Pinpoint the cell where the given text exists, returning its (x, y) midpoint coordinate. 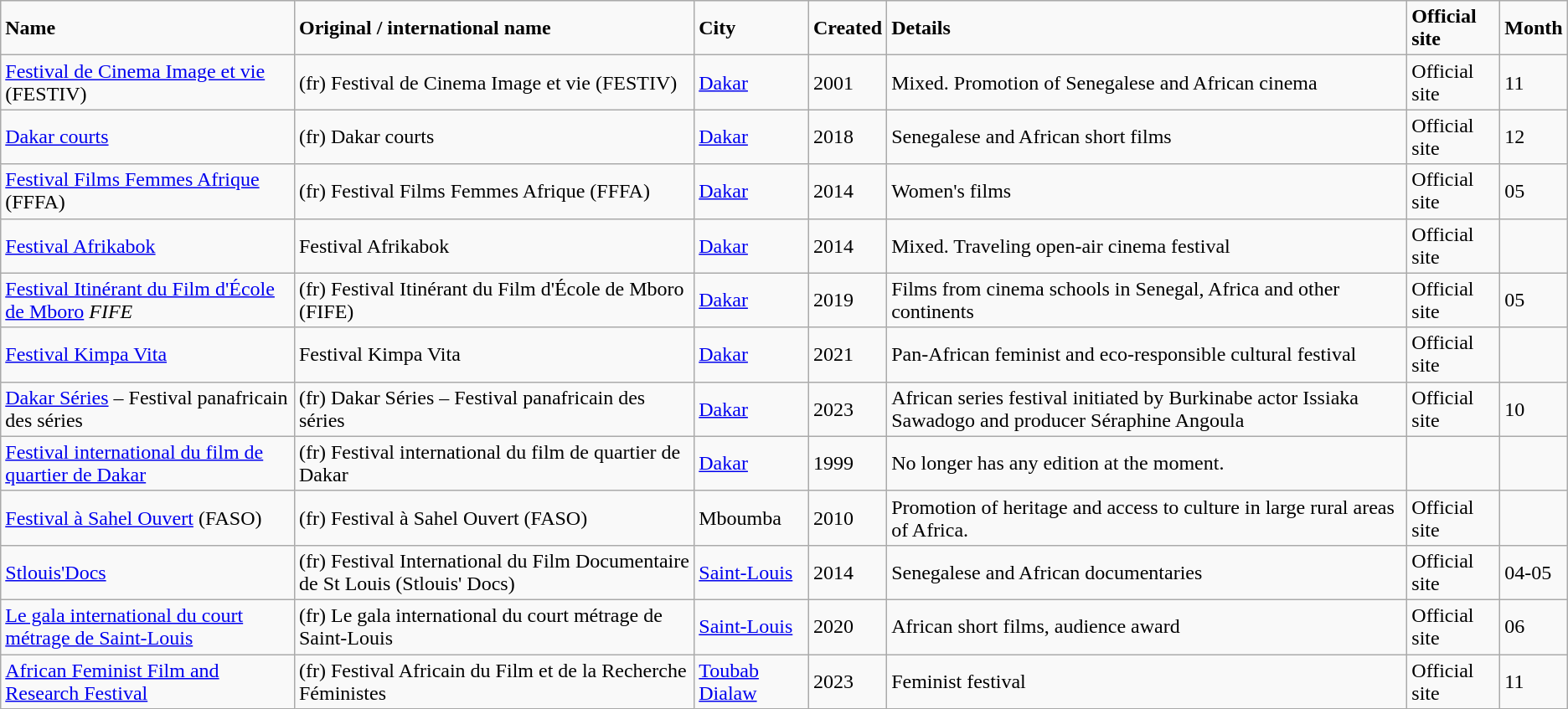
Mixed. Promotion of Senegalese and African cinema (1148, 82)
2020 (848, 626)
(fr) Festival international du film de quartier de Dakar (494, 464)
Mboumba (752, 517)
Created (848, 28)
Dakar Séries – Festival panafricain des séries (147, 408)
Name (147, 28)
(fr) Le gala international du court métrage de Saint-Louis (494, 626)
1999 (848, 464)
No longer has any edition at the moment. (1148, 464)
Le gala international du court métrage de Saint-Louis (147, 626)
Festival de Cinema Image et vie (FESTIV) (147, 82)
Details (1148, 28)
(fr) Festival Films Femmes Afrique (FFFA) (494, 191)
African series festival initiated by Burkinabe actor Issiaka Sawadogo and producer Séraphine Angoula (1148, 408)
Festival Itinérant du Film d'École de Mboro FIFE (147, 300)
(fr) Festival à Sahel Ouvert (FASO) (494, 517)
City (752, 28)
Original / international name (494, 28)
10 (1534, 408)
African short films, audience award (1148, 626)
2010 (848, 517)
(fr) Dakar courts (494, 137)
Mixed. Traveling open-air cinema festival (1148, 246)
Films from cinema schools in Senegal, Africa and other continents (1148, 300)
Dakar courts (147, 137)
12 (1534, 137)
Senegalese and African short films (1148, 137)
Festival international du film de quartier de Dakar (147, 464)
African Feminist Film and Research Festival (147, 681)
Toubab Dialaw (752, 681)
Senegalese and African documentaries (1148, 573)
Festival Films Femmes Afrique (FFFA) (147, 191)
Feminist festival (1148, 681)
Women's films (1148, 191)
(fr) Festival Itinérant du Film d'École de Mboro (FIFE) (494, 300)
2001 (848, 82)
Festival à Sahel Ouvert (FASO) (147, 517)
2021 (848, 355)
Stlouis'Docs (147, 573)
Pan-African feminist and eco-responsible cultural festival (1148, 355)
(fr) Dakar Séries – Festival panafricain des séries (494, 408)
Month (1534, 28)
(fr) Festival de Cinema Image et vie (FESTIV) (494, 82)
(fr) Festival International du Film Documentaire de St Louis (Stlouis' Docs) (494, 573)
04-05 (1534, 573)
(fr) Festival Africain du Film et de la Recherche Féministes (494, 681)
Promotion of heritage and access to culture in large rural areas of Africa. (1148, 517)
2019 (848, 300)
06 (1534, 626)
2018 (848, 137)
